Identify which cell holds the provided text, then report its [X, Y] central coordinate. 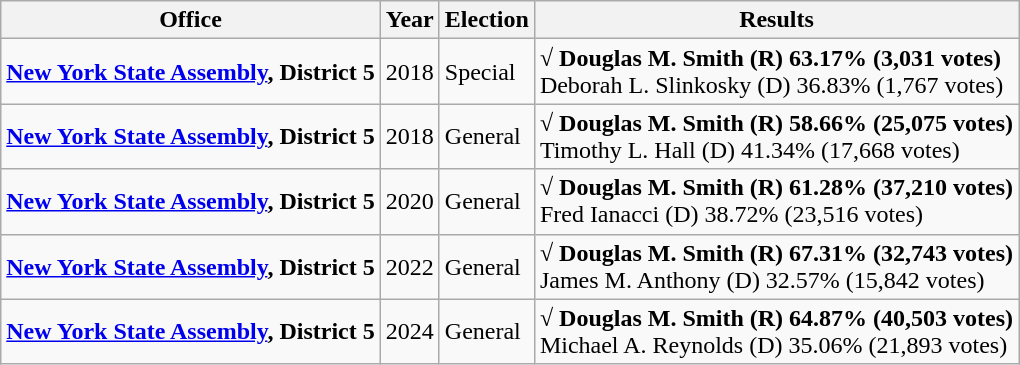
√ Douglas M. Smith (R) 67.31% (32,743 votes)James M. Anthony (D) 32.57% (15,842 votes) [776, 266]
Results [776, 20]
Special [486, 72]
Election [486, 20]
√ Douglas M. Smith (R) 64.87% (40,503 votes)Michael A. Reynolds (D) 35.06% (21,893 votes) [776, 332]
Office [190, 20]
2024 [410, 332]
2022 [410, 266]
√ Douglas M. Smith (R) 63.17% (3,031 votes)Deborah L. Slinkosky (D) 36.83% (1,767 votes) [776, 72]
Year [410, 20]
2020 [410, 202]
√ Douglas M. Smith (R) 58.66% (25,075 votes)Timothy L. Hall (D) 41.34% (17,668 votes) [776, 136]
√ Douglas M. Smith (R) 61.28% (37,210 votes)Fred Ianacci (D) 38.72% (23,516 votes) [776, 202]
